Provide the (X, Y) coordinate of the cell's center where the given text is located.  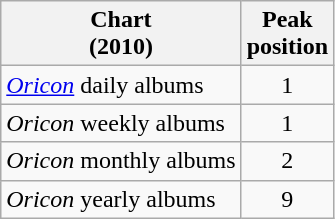
9 (287, 199)
Oricon weekly albums (121, 123)
Oricon daily albums (121, 85)
Oricon monthly albums (121, 161)
Chart(2010) (121, 34)
Peakposition (287, 34)
Oricon yearly albums (121, 199)
2 (287, 161)
